Identify which cell holds the provided text, then report its (x, y) central coordinate. 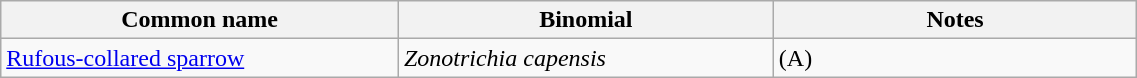
(A) (955, 58)
Binomial (586, 20)
Common name (200, 20)
Zonotrichia capensis (586, 58)
Notes (955, 20)
Rufous-collared sparrow (200, 58)
